Capture the cell that displays the provided text and extract its [X, Y] central coordinate. 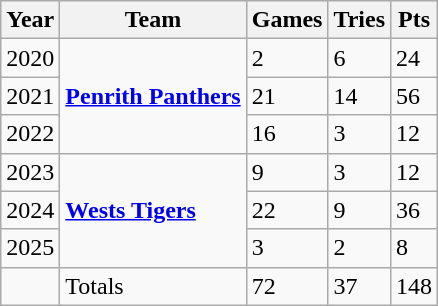
36 [414, 210]
Tries [360, 20]
2023 [30, 172]
2025 [30, 248]
24 [414, 58]
Team [153, 20]
37 [360, 286]
14 [360, 96]
Year [30, 20]
Penrith Panthers [153, 96]
22 [287, 210]
Games [287, 20]
16 [287, 134]
2020 [30, 58]
Totals [153, 286]
148 [414, 286]
21 [287, 96]
6 [360, 58]
Wests Tigers [153, 210]
2021 [30, 96]
8 [414, 248]
56 [414, 96]
Pts [414, 20]
72 [287, 286]
2022 [30, 134]
2024 [30, 210]
